Return (x, y) of the center of cell containing provided text 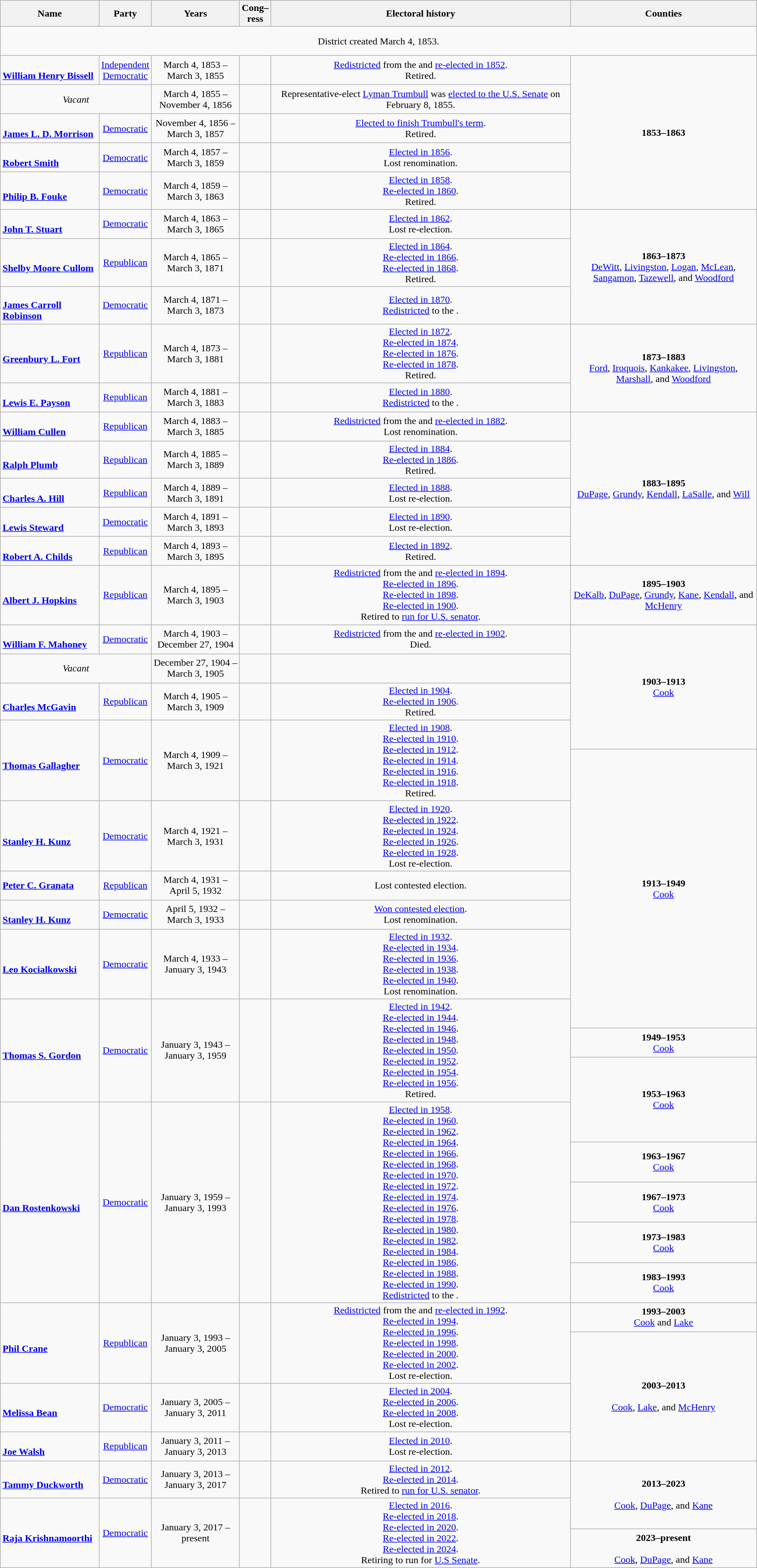
Elected in 1862.Lost re-election. (421, 224)
1873–1883Ford, Iroquois, Kankakee, Livingston, Marshall, and Woodford (663, 368)
Philip B. Fouke (50, 191)
Party (125, 14)
March 4, 1909 –March 3, 1921 (196, 760)
Representative-elect Lyman Trumbull was elected to the U.S. Senate on February 8, 1855. (421, 99)
1853–1863 (663, 133)
March 4, 1865 –March 3, 1871 (196, 263)
December 27, 1904 –March 3, 1905 (196, 668)
March 4, 1883 –March 3, 1885 (196, 426)
Electoral history (421, 14)
Elected in 1890.Lost re-election. (421, 522)
Dan Rostenkowski (50, 1202)
January 3, 1993 –January 3, 2005 (196, 1343)
Name (50, 14)
1913–1949Cook (663, 888)
March 4, 1885 –March 3, 1889 (196, 460)
January 3, 1943 –January 3, 1959 (196, 1050)
March 4, 1873 –March 3, 1881 (196, 353)
1993–2003Cook and Lake (663, 1317)
Thomas Gallagher (50, 760)
Elected in 1884.Re-elected in 1886.Retired. (421, 460)
1883–1895DuPage, Grundy, Kendall, LaSalle, and Will (663, 489)
March 4, 1889 –March 3, 1891 (196, 493)
Cong–ress (255, 14)
Elected in 1864.Re-elected in 1866.Re-elected in 1868.Retired. (421, 263)
March 4, 1905 –March 3, 1909 (196, 701)
November 4, 1856 –March 3, 1857 (196, 129)
Elected in 1908.Re-elected in 1910.Re-elected in 1912.Re-elected in 1914.Re-elected in 1916.Re-elected in 1918.Retired. (421, 760)
March 4, 1853 –March 3, 1855 (196, 70)
March 4, 1891 –March 3, 1893 (196, 522)
James Carroll Robinson (50, 305)
March 4, 1893 –March 3, 1895 (196, 551)
District created March 4, 1853. (378, 41)
Redistricted from the and re-elected in 1894.Re-elected in 1896.Re-elected in 1898.Re-elected in 1900.Retired to run for U.S. senator. (421, 595)
1967–1973Cook (663, 1202)
April 5, 1932 –March 3, 1933 (196, 914)
Greenbury L. Fort (50, 353)
Elected in 1892.Retired. (421, 551)
Elected in 2004.Re-elected in 2006.Re-elected in 2008.Lost re-election. (421, 1408)
March 4, 1855 –November 4, 1856 (196, 99)
March 4, 1931 –April 5, 1932 (196, 885)
Elected in 1856.Lost renomination. (421, 158)
William Henry Bissell (50, 70)
Peter C. Granata (50, 885)
Joe Walsh (50, 1446)
Leo Kocialkowski (50, 964)
Elected in 1870.Redistricted to the . (421, 305)
January 3, 1959 –January 3, 1993 (196, 1202)
John T. Stuart (50, 224)
Charles A. Hill (50, 493)
William Cullen (50, 426)
Redistricted from the and re-elected in 1852.Retired. (421, 70)
March 4, 1903 –December 27, 1904 (196, 639)
Lewis Steward (50, 522)
January 3, 2017 –present (196, 1533)
March 4, 1857 –March 3, 1859 (196, 158)
Shelby Moore Cullom (50, 263)
William F. Mahoney (50, 639)
Elected in 2016.Re-elected in 2018.Re-elected in 2020.Re-elected in 2022.Re-elected in 2024.Retiring to run for U.S Senate. (421, 1533)
1973–1983Cook (663, 1243)
1963–1967Cook (663, 1162)
March 4, 1933 –January 3, 1943 (196, 964)
1949–1953Cook (663, 1043)
March 4, 1863 –March 3, 1865 (196, 224)
Elected in 1932.Re-elected in 1934.Re-elected in 1936.Re-elected in 1938.Re-elected in 1940.Lost renomination. (421, 964)
January 3, 2005 –January 3, 2011 (196, 1408)
Elected in 1880.Redistricted to the . (421, 397)
James L. D. Morrison (50, 129)
Elected to finish Trumbull's term.Retired. (421, 129)
March 4, 1895 –March 3, 1903 (196, 595)
Ralph Plumb (50, 460)
IndependentDemocratic (125, 70)
1983–1993Cook (663, 1282)
Albert J. Hopkins (50, 595)
Thomas S. Gordon (50, 1050)
Elected in 2010.Lost re-election. (421, 1446)
Elected in 2012.Re-elected in 2014.Retired to run for U.S. senator. (421, 1479)
Tammy Duckworth (50, 1479)
January 3, 2013 –January 3, 2017 (196, 1479)
Charles McGavin (50, 701)
2023–presentCook, DuPage, and Kane (663, 1548)
Raja Krishnamoorthi (50, 1533)
1903–1913Cook (663, 687)
Robert Smith (50, 158)
1895–1903DeKalb, DuPage, Grundy, Kane, Kendall, and McHenry (663, 595)
March 4, 1881 –March 3, 1883 (196, 397)
Elected in 1904.Re-elected in 1906.Retired. (421, 701)
January 3, 2011 –January 3, 2013 (196, 1446)
1953–1963Cook (663, 1099)
March 4, 1859 –March 3, 1863 (196, 191)
Elected in 1888.Lost re-election. (421, 493)
Elected in 1872.Re-elected in 1874.Re-elected in 1876.Re-elected in 1878.Retired. (421, 353)
Redistricted from the and re-elected in 1882.Lost renomination. (421, 426)
Lewis E. Payson (50, 397)
1863–1873DeWitt, Livingston, Logan, McLean, Sangamon, Tazewell, and Woodford (663, 267)
Redistricted from the and re-elected in 1902.Died. (421, 639)
March 4, 1871 –March 3, 1873 (196, 305)
2013–2023Cook, DuPage, and Kane (663, 1495)
Lost contested election. (421, 885)
Robert A. Childs (50, 551)
March 4, 1921 –March 3, 1931 (196, 836)
2003–2013Cook, Lake, and McHenry (663, 1396)
Years (196, 14)
Melissa Bean (50, 1408)
Won contested election.Lost renomination. (421, 914)
Elected in 1920.Re-elected in 1922.Re-elected in 1924.Re-elected in 1926.Re-elected in 1928.Lost re-election. (421, 836)
Counties (663, 14)
Elected in 1858.Re-elected in 1860.Retired. (421, 191)
Phil Crane (50, 1343)
